Find where the given text appears and provide that cell's center as (x, y) coordinate. 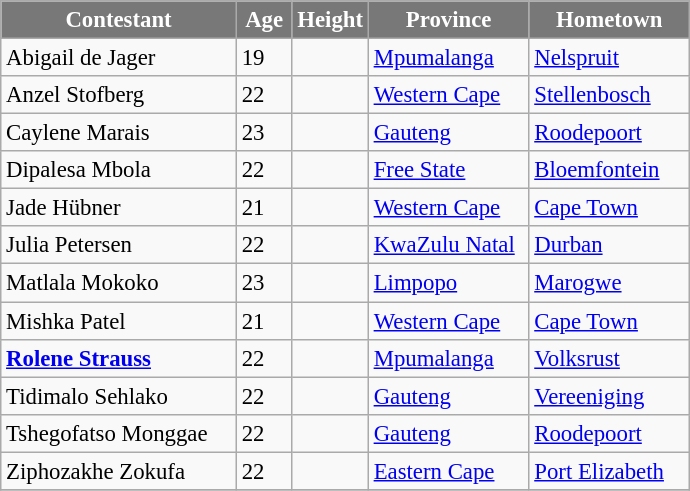
Nelspruit (610, 58)
Anzel Stofberg (119, 95)
Jade Hübner (119, 208)
KwaZulu Natal (448, 245)
Abigail de Jager (119, 58)
Volksrust (610, 358)
Tshegofatso Monggae (119, 433)
Province (448, 20)
19 (264, 58)
Dipalesa Mbola (119, 170)
Caylene Marais (119, 133)
Mishka Patel (119, 321)
Contestant (119, 20)
Limpopo (448, 283)
Tidimalo Sehlako (119, 396)
Durban (610, 245)
Port Elizabeth (610, 471)
Height (330, 20)
Ziphozakhe Zokufa (119, 471)
Bloemfontein (610, 170)
Eastern Cape (448, 471)
Rolene Strauss (119, 358)
Stellenbosch (610, 95)
Marogwe (610, 283)
Age (264, 20)
Julia Petersen (119, 245)
Free State (448, 170)
Matlala Mokoko (119, 283)
Vereeniging (610, 396)
Hometown (610, 20)
